Scan for the cell matching the given text and deliver its (x, y) coordinate at center. 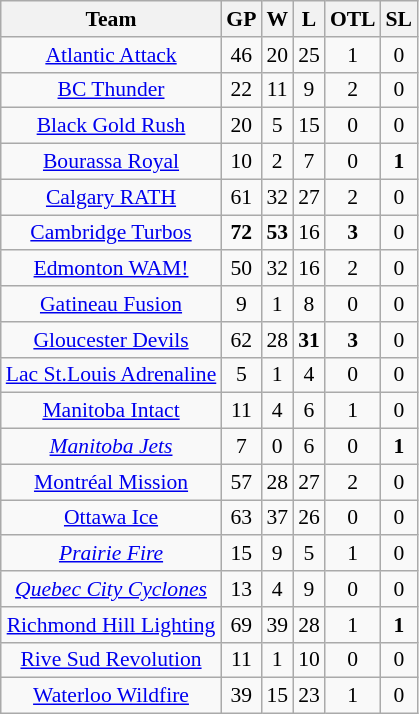
62 (241, 340)
61 (241, 197)
Manitoba Intact (112, 411)
Quebec City Cyclones (112, 589)
Calgary RATH (112, 197)
Rive Sud Revolution (112, 660)
Gloucester Devils (112, 340)
GP (241, 19)
Montréal Mission (112, 482)
Edmonton WAM! (112, 269)
46 (241, 55)
Ottawa Ice (112, 518)
Prairie Fire (112, 554)
Gatineau Fusion (112, 304)
Bourassa Royal (112, 162)
25 (309, 55)
13 (241, 589)
Cambridge Turbos (112, 233)
Atlantic Attack (112, 55)
Team (112, 19)
69 (241, 625)
50 (241, 269)
Waterloo Wildfire (112, 696)
OTL (353, 19)
8 (309, 304)
53 (277, 233)
63 (241, 518)
BC Thunder (112, 90)
31 (309, 340)
Lac St.Louis Adrenaline (112, 375)
Black Gold Rush (112, 126)
72 (241, 233)
L (309, 19)
Richmond Hill Lighting (112, 625)
26 (309, 518)
37 (277, 518)
22 (241, 90)
SL (400, 19)
Manitoba Jets (112, 447)
57 (241, 482)
W (277, 19)
23 (309, 696)
